Scan for the cell matching the given text and deliver its (X, Y) coordinate at center. 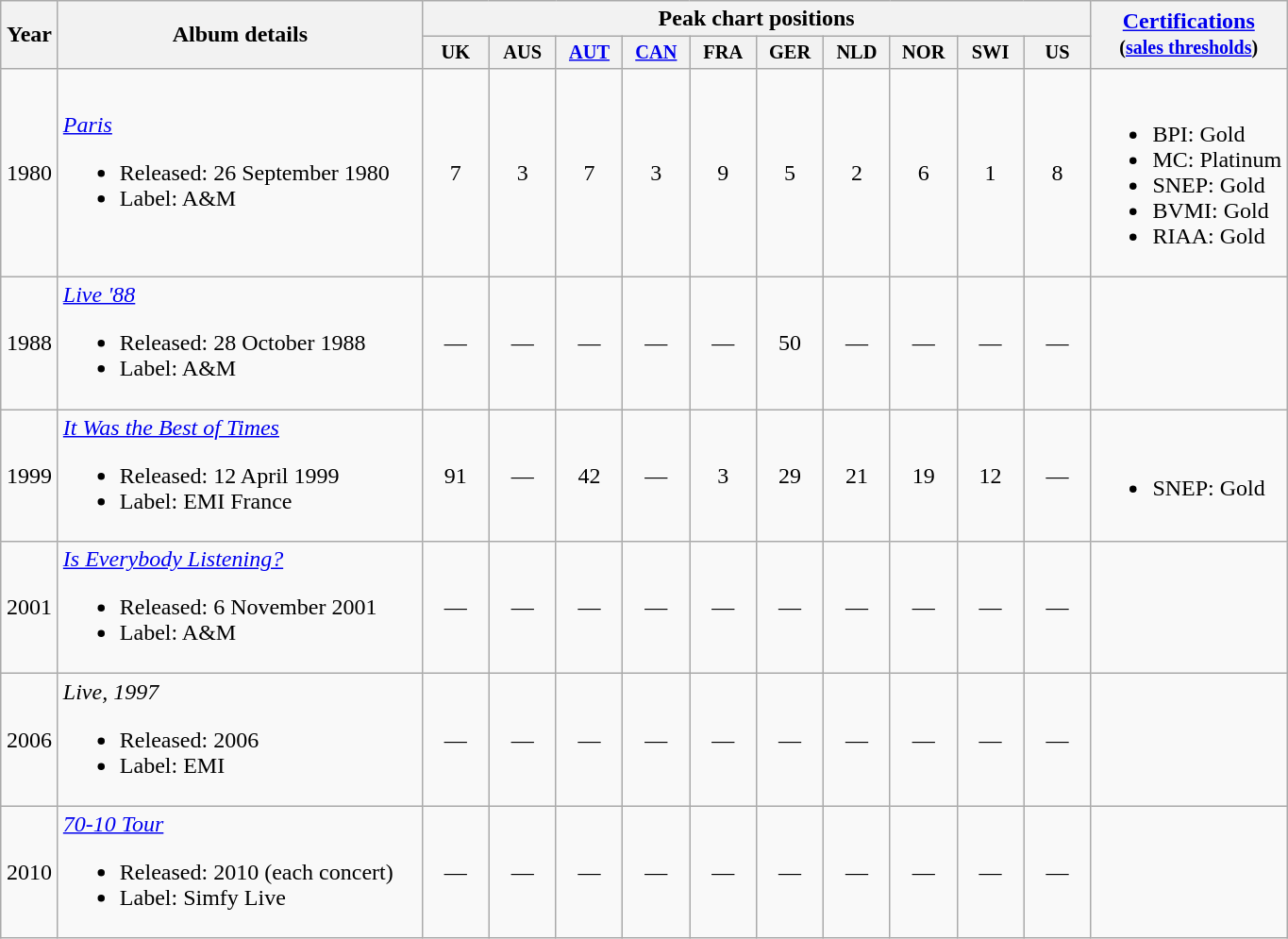
SWI (991, 53)
8 (1057, 172)
1999 (30, 476)
NLD (857, 53)
12 (991, 476)
Album details (240, 35)
ParisReleased: 26 September 1980Label: A&M (240, 172)
9 (723, 172)
It Was the Best of TimesReleased: 12 April 1999Label: EMI France (240, 476)
2001 (30, 608)
2010 (30, 872)
US (1057, 53)
91 (455, 476)
CAN (657, 53)
FRA (723, 53)
70-10 TourReleased: 2010 (each concert)Label: Simfy Live (240, 872)
Certifications(sales thresholds) (1189, 35)
50 (791, 344)
21 (857, 476)
GER (791, 53)
AUT (589, 53)
Peak chart positions (757, 19)
AUS (523, 53)
1980 (30, 172)
29 (791, 476)
1988 (30, 344)
Year (30, 35)
Live, 1997Released: 2006Label: EMI (240, 740)
19 (923, 476)
BPI: GoldMC: PlatinumSNEP: GoldBVMI: GoldRIAA: Gold (1189, 172)
2 (857, 172)
Live '88Released: 28 October 1988Label: A&M (240, 344)
Is Everybody Listening?Released: 6 November 2001Label: A&M (240, 608)
1 (991, 172)
NOR (923, 53)
6 (923, 172)
42 (589, 476)
2006 (30, 740)
5 (791, 172)
SNEP: Gold (1189, 476)
UK (455, 53)
